For the text-containing cell, return its midpoint in (x, y) coordinate format. 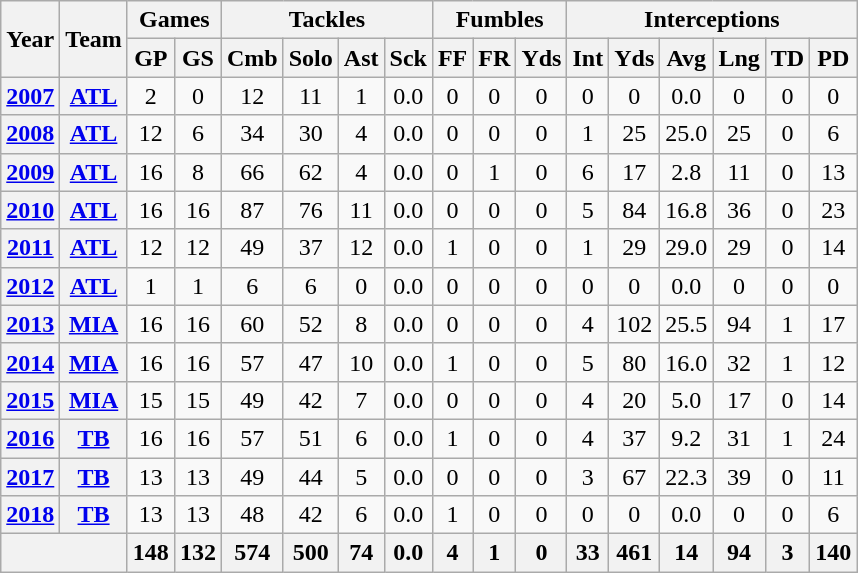
36 (739, 210)
2.8 (686, 172)
74 (361, 553)
84 (634, 210)
Tackles (326, 20)
2015 (30, 400)
Interceptions (712, 20)
574 (252, 553)
52 (310, 324)
44 (310, 477)
32 (739, 362)
22.3 (686, 477)
87 (252, 210)
Sck (408, 58)
Cmb (252, 58)
23 (834, 210)
2007 (30, 96)
2010 (30, 210)
39 (739, 477)
76 (310, 210)
FR (494, 58)
51 (310, 438)
FF (452, 58)
66 (252, 172)
102 (634, 324)
33 (588, 553)
132 (198, 553)
461 (634, 553)
16.0 (686, 362)
TD (787, 58)
Int (588, 58)
16.8 (686, 210)
Team (94, 39)
PD (834, 58)
47 (310, 362)
31 (739, 438)
Year (30, 39)
140 (834, 553)
48 (252, 515)
20 (634, 400)
2008 (30, 134)
25.5 (686, 324)
34 (252, 134)
2 (150, 96)
148 (150, 553)
7 (361, 400)
2009 (30, 172)
9.2 (686, 438)
2017 (30, 477)
2013 (30, 324)
60 (252, 324)
24 (834, 438)
Solo (310, 58)
2012 (30, 286)
2011 (30, 248)
GS (198, 58)
62 (310, 172)
25.0 (686, 134)
2014 (30, 362)
GP (150, 58)
30 (310, 134)
Ast (361, 58)
80 (634, 362)
67 (634, 477)
Lng (739, 58)
5.0 (686, 400)
Games (174, 20)
Avg (686, 58)
29.0 (686, 248)
2018 (30, 515)
500 (310, 553)
10 (361, 362)
Fumbles (500, 20)
2016 (30, 438)
